Scan for the cell matching the given text and deliver its (X, Y) coordinate at center. 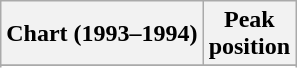
Chart (1993–1994) (102, 34)
Peakposition (249, 34)
